Search for the cell housing the specified text and yield its [x, y] center coordinate. 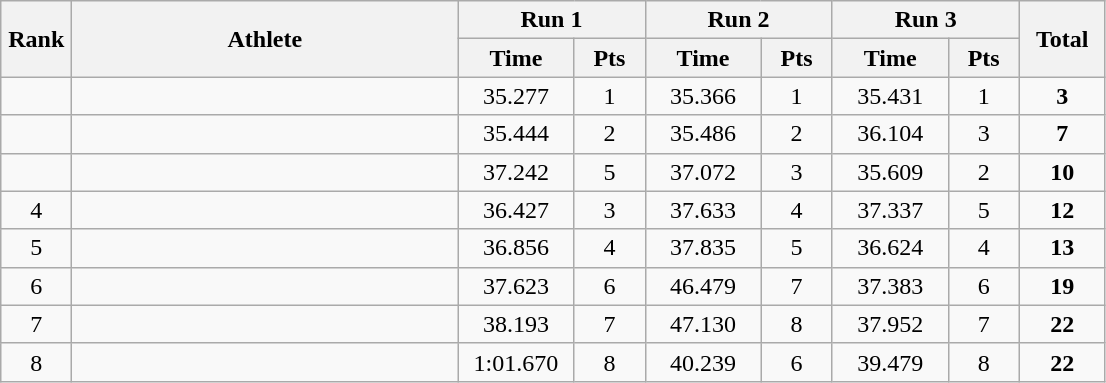
47.130 [703, 324]
Total [1062, 39]
Run 2 [738, 20]
37.072 [703, 172]
37.337 [890, 210]
46.479 [703, 286]
39.479 [890, 362]
1:01.670 [516, 362]
13 [1062, 248]
36.856 [516, 248]
19 [1062, 286]
40.239 [703, 362]
37.633 [703, 210]
35.444 [516, 134]
12 [1062, 210]
Athlete [265, 39]
10 [1062, 172]
35.366 [703, 96]
36.427 [516, 210]
Run 3 [926, 20]
37.623 [516, 286]
37.835 [703, 248]
37.952 [890, 324]
35.431 [890, 96]
Rank [36, 39]
35.486 [703, 134]
35.609 [890, 172]
Run 1 [552, 20]
37.242 [516, 172]
36.104 [890, 134]
37.383 [890, 286]
36.624 [890, 248]
38.193 [516, 324]
35.277 [516, 96]
